Determine the [x, y] coordinate at the center of the cell enclosing the given text.  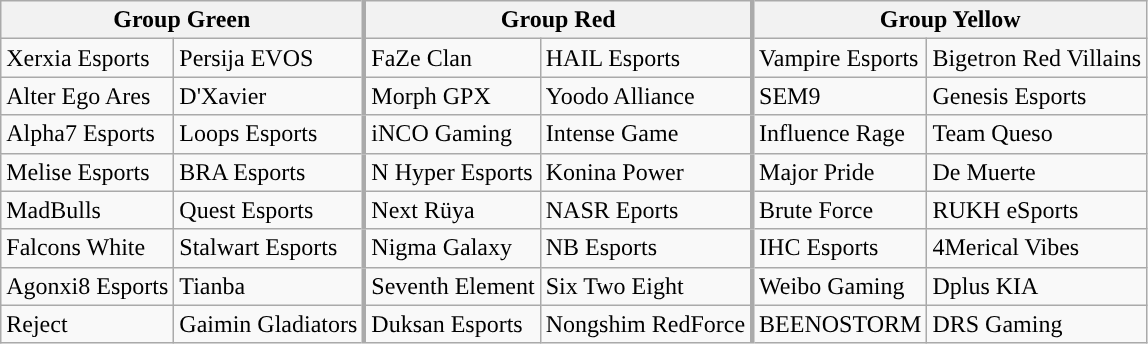
D'Xavier [270, 96]
Tianba [270, 286]
FaZe Clan [452, 58]
DRS Gaming [1037, 324]
Group Yellow [950, 20]
Bigetron Red Villains [1037, 58]
Falcons White [88, 248]
Nongshim RedForce [646, 324]
Yoodo Alliance [646, 96]
IHC Esports [840, 248]
SEM9 [840, 96]
MadBulls [88, 210]
Melise Esports [88, 172]
Influence Rage [840, 134]
Nigma Galaxy [452, 248]
Duksan Esports [452, 324]
Seventh Element [452, 286]
Agonxi8 Esports [88, 286]
Brute Force [840, 210]
Next Rüya [452, 210]
Stalwart Esports [270, 248]
RUKH eSports [1037, 210]
De Muerte [1037, 172]
Konina Power [646, 172]
Group Red [558, 20]
Alter Ego Ares [88, 96]
Xerxia Esports [88, 58]
Group Green [183, 20]
NB Esports [646, 248]
Morph GPX [452, 96]
NASR Eports [646, 210]
Quest Esports [270, 210]
Gaimin Gladiators [270, 324]
4Merical Vibes [1037, 248]
Six Two Eight [646, 286]
Dplus KIA [1037, 286]
BEENOSTORM [840, 324]
Persija EVOS [270, 58]
Alpha7 Esports [88, 134]
N Hyper Esports [452, 172]
Reject [88, 324]
BRA Esports [270, 172]
Weibo Gaming [840, 286]
Vampire Esports [840, 58]
Intense Game [646, 134]
Genesis Esports [1037, 96]
Team Queso [1037, 134]
Loops Esports [270, 134]
iNCO Gaming [452, 134]
Major Pride [840, 172]
HAIL Esports [646, 58]
